Pinpoint the cell where the given text exists, returning its [x, y] midpoint coordinate. 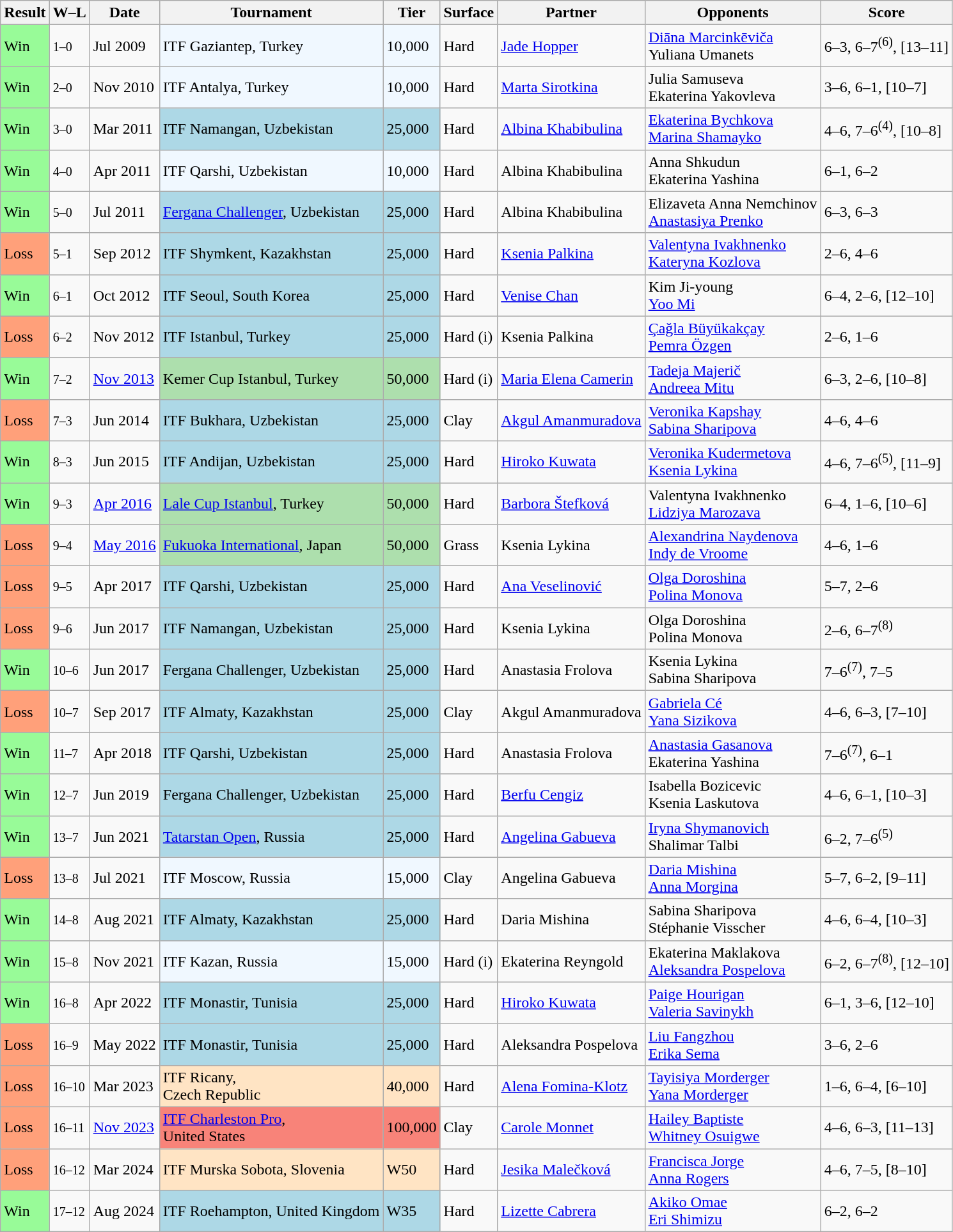
Veronika Kapshay Sabina Sharipova [733, 420]
Diāna Marcinkēviča Yuliana Umanets [733, 46]
6–1 [69, 296]
Valentyna Ivakhnenko Lidziya Marozava [733, 503]
40,000 [412, 1086]
Anna Shkudun Ekaterina Yashina [733, 170]
1–6, 6–4, [6–10] [886, 1086]
Anastasia Gasanova Ekaterina Yashina [733, 754]
Carole Monnet [571, 1127]
4–6, 4–6 [886, 420]
6–2, 6–7(8), [12–10] [886, 961]
Kemer Cup Istanbul, Turkey [271, 379]
Paige Hourigan Valeria Savinykh [733, 1003]
15–8 [69, 961]
4–6, 7–6(5), [11–9] [886, 462]
ITF Roehampton, United Kingdom [271, 1212]
5–7, 6–2, [9–11] [886, 878]
Julia Samuseva Ekaterina Yakovleva [733, 87]
Gabriela Cé Yana Sizikova [733, 711]
Çağla Büyükakçay Pemra Özgen [733, 336]
3–6, 6–1, [10–7] [886, 87]
4–6, 6–1, [10–3] [886, 794]
Nov 2023 [124, 1127]
Surface [469, 13]
6–2, 6–2 [886, 1212]
Opponents [733, 13]
Jun 2015 [124, 462]
ITF Kazan, Russia [271, 961]
14–8 [69, 920]
4–0 [69, 170]
Aleksandra Pospelova [571, 1044]
Oct 2012 [124, 296]
2–0 [69, 87]
4–6, 1–6 [886, 545]
Isabella Bozicevic Ksenia Laskutova [733, 794]
5–0 [69, 212]
Ekaterina Reyngold [571, 961]
Sep 2017 [124, 711]
10–7 [69, 711]
5–1 [69, 253]
Partner [571, 13]
3–6, 2–6 [886, 1044]
17–12 [69, 1212]
100,000 [412, 1127]
Tatarstan Open, Russia [271, 837]
Berfu Cengiz [571, 794]
5–7, 2–6 [886, 587]
Francisca Jorge Anna Rogers [733, 1169]
Jun 2019 [124, 794]
Kim Ji-young Yoo Mi [733, 296]
Mar 2023 [124, 1086]
Apr 2011 [124, 170]
Tier [412, 13]
Valentyna Ivakhnenko Kateryna Kozlova [733, 253]
Apr 2017 [124, 587]
Result [25, 13]
8–3 [69, 462]
9–5 [69, 587]
1–0 [69, 46]
2–6, 6–7(8) [886, 628]
Lale Cup Istanbul, Turkey [271, 503]
Ana Veselinović [571, 587]
6–1, 6–2 [886, 170]
Mar 2011 [124, 129]
Nov 2013 [124, 379]
4–6, 7–6(4), [10–8] [886, 129]
7–2 [69, 379]
Alexandrina Naydenova Indy de Vroome [733, 545]
6–3, 6–3 [886, 212]
Nov 2012 [124, 336]
6–3, 2–6, [10–8] [886, 379]
Iryna Shymanovich Shalimar Talbi [733, 837]
Apr 2016 [124, 503]
Jul 2009 [124, 46]
ITF Moscow, Russia [271, 878]
6–2 [69, 336]
Ekaterina Bychkova Marina Shamayko [733, 129]
Jun 2014 [124, 420]
Venise Chan [571, 296]
10–6 [69, 670]
W35 [412, 1212]
ITF Antalya, Turkey [271, 87]
ITF Murska Sobota, Slovenia [271, 1169]
11–7 [69, 754]
16–9 [69, 1044]
ITF Bukhara, Uzbekistan [271, 420]
4–6, 7–5, [8–10] [886, 1169]
May 2016 [124, 545]
ITF Andijan, Uzbekistan [271, 462]
Liu Fangzhou Erika Sema [733, 1044]
W50 [412, 1169]
9–3 [69, 503]
16–8 [69, 1003]
Ksenia Lykina Sabina Sharipova [733, 670]
6–4, 2–6, [12–10] [886, 296]
12–7 [69, 794]
2–6, 1–6 [886, 336]
6–3, 6–7(6), [13–11] [886, 46]
Veronika Kudermetova Ksenia Lykina [733, 462]
Apr 2018 [124, 754]
Barbora Štefková [571, 503]
ITF Shymkent, Kazakhstan [271, 253]
ITF Istanbul, Turkey [271, 336]
Nov 2010 [124, 87]
Elizaveta Anna Nemchinov Anastasiya Prenko [733, 212]
ITF Seoul, South Korea [271, 296]
Sabina Sharipova Stéphanie Visscher [733, 920]
Nov 2021 [124, 961]
ITF Charleston Pro, United States [271, 1127]
2–6, 4–6 [886, 253]
ITF Ricany, Czech Republic [271, 1086]
Mar 2024 [124, 1169]
Alena Fomina-Klotz [571, 1086]
Jun 2021 [124, 837]
4–6, 6–3, [7–10] [886, 711]
Aug 2024 [124, 1212]
4–6, 6–4, [10–3] [886, 920]
7–3 [69, 420]
Maria Elena Camerin [571, 379]
Daria Mishina Anna Morgina [733, 878]
9–4 [69, 545]
Fukuoka International, Japan [271, 545]
6–4, 1–6, [10–6] [886, 503]
6–2, 7–6(5) [886, 837]
Date [124, 13]
Akiko Omae Eri Shimizu [733, 1212]
Jesika Malečková [571, 1169]
Score [886, 13]
9–6 [69, 628]
3–0 [69, 129]
Daria Mishina [571, 920]
16–12 [69, 1169]
6–1, 3–6, [12–10] [886, 1003]
13–7 [69, 837]
ITF Gaziantep, Turkey [271, 46]
13–8 [69, 878]
May 2022 [124, 1044]
Jul 2021 [124, 878]
Marta Sirotkina [571, 87]
Aug 2021 [124, 920]
Jade Hopper [571, 46]
W–L [69, 13]
7–6(7), 6–1 [886, 754]
Hailey Baptiste Whitney Osuigwe [733, 1127]
Lizette Cabrera [571, 1212]
16–11 [69, 1127]
Sep 2012 [124, 253]
16–10 [69, 1086]
Jul 2011 [124, 212]
4–6, 6–3, [11–13] [886, 1127]
Tournament [271, 13]
Apr 2022 [124, 1003]
Tadeja Majerič Andreea Mitu [733, 379]
Ekaterina Maklakova Aleksandra Pospelova [733, 961]
7–6(7), 7–5 [886, 670]
Grass [469, 545]
Tayisiya Morderger Yana Morderger [733, 1086]
